Identify which cell holds the provided text, then report its [x, y] central coordinate. 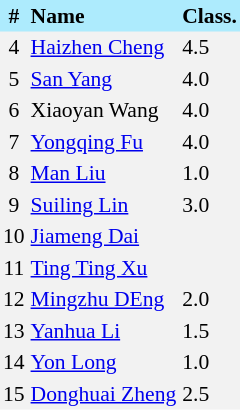
Yon Long [104, 362]
2.5 [210, 394]
Mingzhu DEng [104, 300]
2.0 [210, 300]
Suiling Lin [104, 205]
Yongqing Fu [104, 142]
San Yang [104, 79]
12 [14, 300]
Xiaoyan Wang [104, 110]
4 [14, 48]
Man Liu [104, 174]
8 [14, 174]
# [14, 16]
4.5 [210, 48]
Yanhua Li [104, 331]
10 [14, 236]
Name [104, 16]
Jiameng Dai [104, 236]
6 [14, 110]
11 [14, 268]
1.5 [210, 331]
Class. [210, 16]
9 [14, 205]
Donghuai Zheng [104, 394]
3.0 [210, 205]
Haizhen Cheng [104, 48]
13 [14, 331]
7 [14, 142]
5 [14, 79]
Ting Ting Xu [104, 268]
14 [14, 362]
15 [14, 394]
